Locate the cell with the specified text and output its [X, Y] center coordinate. 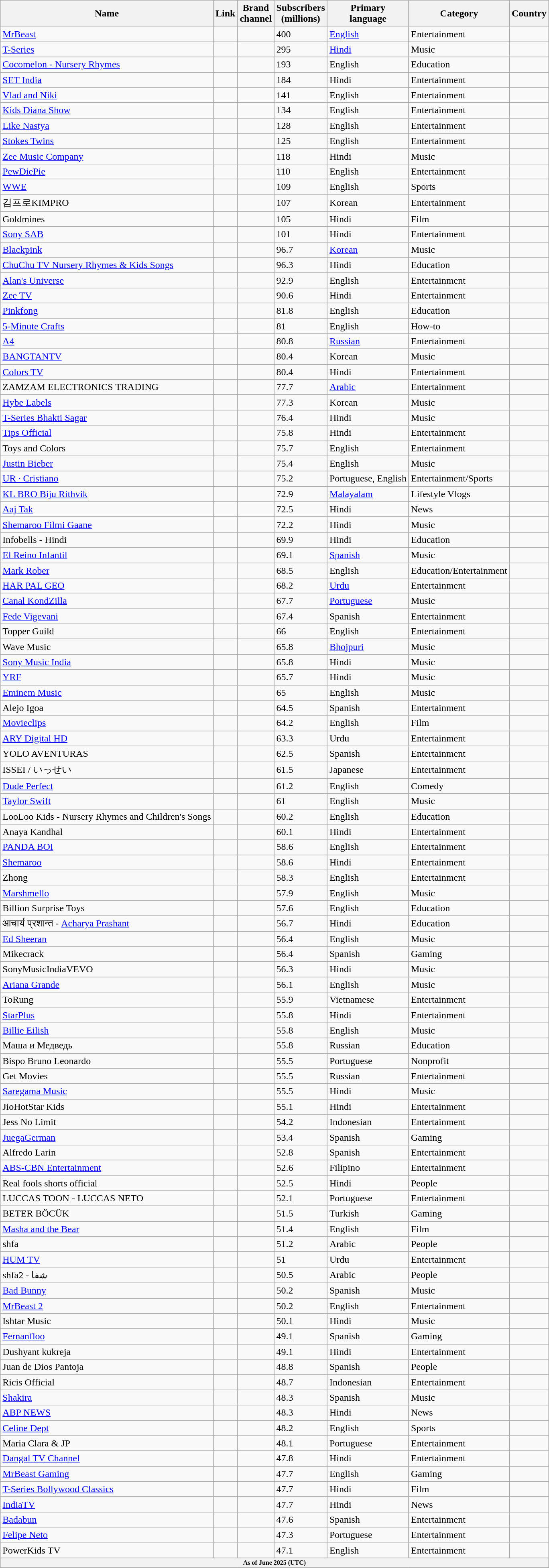
48.8 [301, 1367]
96.3 [301, 265]
Bad Bunny [107, 1290]
Masha and the Bear [107, 1229]
66 [301, 632]
107 [301, 203]
51 [301, 1259]
Dude Perfect [107, 786]
193 [301, 65]
Ricis Official [107, 1382]
57.6 [301, 908]
Category [459, 14]
72.5 [301, 509]
Comedy [459, 786]
Infobells - Hindi [107, 540]
JioHotStar Kids [107, 1107]
96.7 [301, 250]
Ariana Grande [107, 985]
ChuChu TV Nursery Rhymes & Kids Songs [107, 265]
75.4 [301, 463]
61.2 [301, 786]
Justin Bieber [107, 463]
StarPlus [107, 1015]
48.1 [301, 1443]
Eminem Music [107, 693]
IndiaTV [107, 1504]
69.1 [301, 555]
60.2 [301, 816]
Alejo Igoa [107, 708]
Shemaroo [107, 862]
Turkish [368, 1214]
BETER BÖCÜK [107, 1214]
81 [301, 326]
Malayalam [368, 494]
56.1 [301, 985]
Felipe Neto [107, 1535]
T-Series Bollywood Classics [107, 1489]
Marshmello [107, 893]
295 [301, 49]
PowerKids TV [107, 1550]
Bhojpuri [368, 647]
57.9 [301, 893]
KL BRO Biju Rithvik [107, 494]
Blackpink [107, 250]
Stokes Twins [107, 141]
141 [301, 95]
52.6 [301, 1168]
47.1 [301, 1550]
Mikecrack [107, 954]
ToRung [107, 1000]
How-to [459, 326]
SonyMusicIndiaVEVO [107, 969]
72.2 [301, 524]
Shakira [107, 1397]
Zhong [107, 877]
Fernanfloo [107, 1336]
JuegaGerman [107, 1137]
YOLO AVENTURAS [107, 754]
Sony Music India [107, 662]
A4 [107, 341]
Zee Music Company [107, 156]
ABS-CBN Entertainment [107, 1168]
55.9 [301, 1000]
184 [301, 80]
आचार्य प्रशान्त - Acharya Prashant [107, 923]
ARY Digital HD [107, 738]
Goldmines [107, 219]
Tips Official [107, 433]
58.3 [301, 877]
Toys and Colors [107, 448]
Vlad and Niki [107, 95]
MrBeast Gaming [107, 1474]
51.5 [301, 1214]
Brandchannel [256, 14]
WWE [107, 187]
Portuguese, English [368, 479]
118 [301, 156]
47.6 [301, 1519]
Billie Eilish [107, 1030]
Dushyant kukreja [107, 1352]
Badabun [107, 1519]
Real fools shorts official [107, 1183]
Canal KondZilla [107, 601]
64.2 [301, 723]
80.8 [301, 341]
Shemaroo Filmi Gaane [107, 524]
Like Nastya [107, 126]
Saregama Music [107, 1091]
52.8 [301, 1152]
134 [301, 110]
Zee TV [107, 295]
81.8 [301, 311]
50.1 [301, 1321]
72.9 [301, 494]
125 [301, 141]
Bispo Bruno Leonardo [107, 1061]
Country [529, 14]
Celine Dept [107, 1428]
Ishtar Music [107, 1321]
ABP NEWS [107, 1413]
Sony SAB [107, 234]
MrBeast [107, 34]
Taylor Swift [107, 801]
Jess No Limit [107, 1122]
Ed Sheeran [107, 938]
109 [301, 187]
Mark Rober [107, 570]
Aaj Tak [107, 509]
75.7 [301, 448]
110 [301, 171]
61 [301, 801]
Subscribers(millions) [301, 14]
75.8 [301, 433]
Japanese [368, 770]
LooLoo Kids - Nursery Rhymes and Children's Songs [107, 816]
128 [301, 126]
67.7 [301, 601]
63.3 [301, 738]
shfa2 - شفا [107, 1275]
50.5 [301, 1275]
Cocomelon - Nursery Rhymes [107, 65]
Alfredo Larin [107, 1152]
MrBeast 2 [107, 1306]
Alan's Universe [107, 280]
T-Series [107, 49]
61.5 [301, 770]
Entertainment/Sports [459, 479]
Topper Guild [107, 632]
Dangal TV Channel [107, 1458]
51.4 [301, 1229]
90.6 [301, 295]
48.2 [301, 1428]
62.5 [301, 754]
77.7 [301, 387]
Education/Entertainment [459, 570]
69.9 [301, 540]
As of June 2025 (UTC) [274, 1563]
64.5 [301, 708]
Juan de Dios Pantoja [107, 1367]
68.5 [301, 570]
101 [301, 234]
김프로KIMPRO [107, 203]
54.2 [301, 1122]
Kids Diana Show [107, 110]
Maria Clara & JP [107, 1443]
El Reino Infantil [107, 555]
52.5 [301, 1183]
400 [301, 34]
55.1 [301, 1107]
47.3 [301, 1535]
67.4 [301, 616]
Primarylanguage [368, 14]
Link [225, 14]
51.2 [301, 1244]
Pinkfong [107, 311]
HUM TV [107, 1259]
Wave Music [107, 647]
ISSEI / いっせい [107, 770]
BANGTANTV [107, 357]
5-Minute Crafts [107, 326]
UR · Cristiano [107, 479]
47.8 [301, 1458]
SET India [107, 80]
Name [107, 14]
56.3 [301, 969]
Hybe Labels [107, 402]
56.7 [301, 923]
Nonprofit [459, 1061]
Billion Surprise Toys [107, 908]
YRF [107, 677]
Get Movies [107, 1076]
Colors TV [107, 372]
105 [301, 219]
Filipino [368, 1168]
48.7 [301, 1382]
76.4 [301, 418]
65.7 [301, 677]
77.3 [301, 402]
Fede Vigevani [107, 616]
PewDiePie [107, 171]
92.9 [301, 280]
52.1 [301, 1198]
Lifestyle Vlogs [459, 494]
75.2 [301, 479]
ZAMZAM ELECTRONICS TRADING [107, 387]
60.1 [301, 832]
53.4 [301, 1137]
Vietnamese [368, 1000]
68.2 [301, 586]
T-Series Bhakti Sagar [107, 418]
HAR PAL GEO [107, 586]
LUCCAS TOON - LUCCAS NETO [107, 1198]
shfa [107, 1244]
PANDA BOI [107, 847]
Anaya Kandhal [107, 832]
Маша и Медведь [107, 1046]
Movieclips [107, 723]
65 [301, 693]
